Output the [x, y] coordinate of the center of the cell containing the given text.  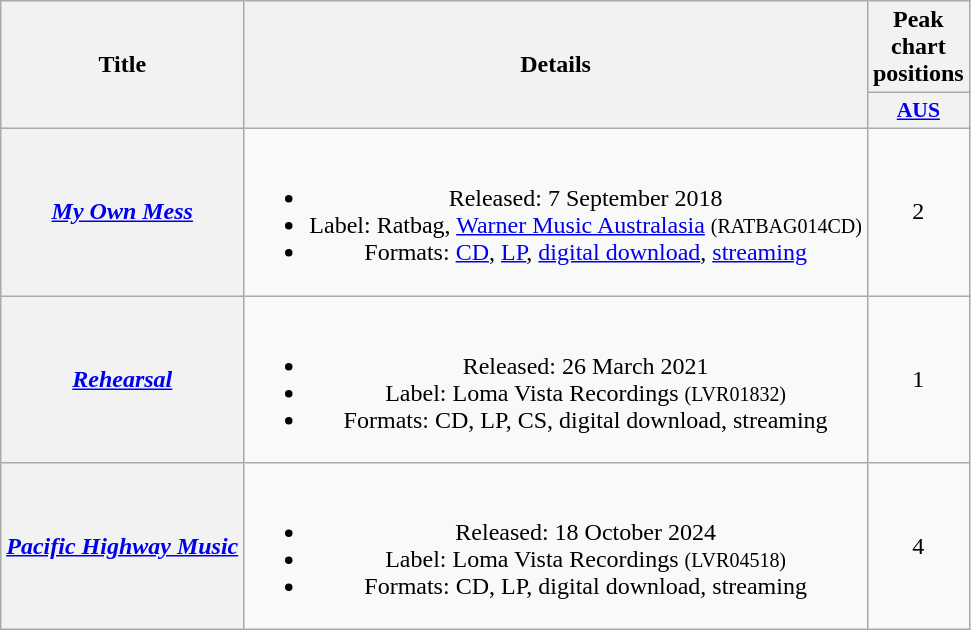
4 [918, 546]
2 [918, 212]
Released: 26 March 2021Label: Loma Vista Recordings (LVR01832)Formats: CD, LP, CS, digital download, streaming [556, 380]
Released: 7 September 2018Label: Ratbag, Warner Music Australasia (RATBAG014CD)Formats: CD, LP, digital download, streaming [556, 212]
AUS [918, 111]
1 [918, 380]
Title [122, 65]
Details [556, 65]
My Own Mess [122, 212]
Peak chart positions [918, 47]
Released: 18 October 2024Label: Loma Vista Recordings (LVR04518)Formats: CD, LP, digital download, streaming [556, 546]
Rehearsal [122, 380]
Pacific Highway Music [122, 546]
